Provide the (x, y) coordinate of the cell's center where the given text is located.  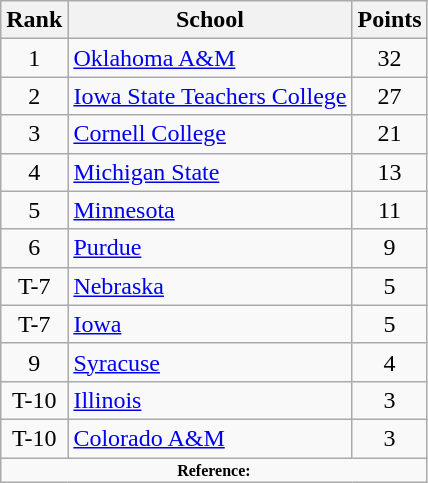
School (210, 20)
Oklahoma A&M (210, 58)
2 (34, 96)
32 (390, 58)
Reference: (214, 470)
Michigan State (210, 172)
13 (390, 172)
21 (390, 134)
Rank (34, 20)
Nebraska (210, 286)
6 (34, 248)
Purdue (210, 248)
Iowa (210, 324)
Colorado A&M (210, 438)
Minnesota (210, 210)
1 (34, 58)
Syracuse (210, 362)
Iowa State Teachers College (210, 96)
Illinois (210, 400)
27 (390, 96)
11 (390, 210)
Cornell College (210, 134)
Points (390, 20)
